Identify which cell holds the provided text, then report its (X, Y) central coordinate. 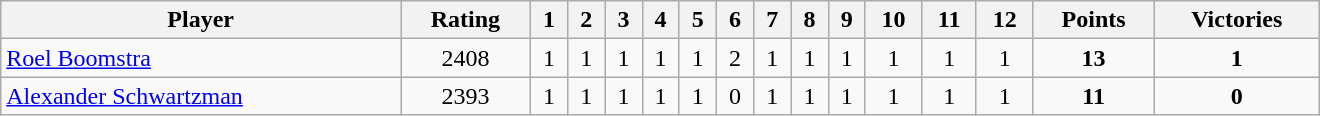
8 (810, 20)
12 (1004, 20)
2408 (466, 58)
2393 (466, 96)
Rating (466, 20)
9 (846, 20)
Victories (1236, 20)
3 (624, 20)
7 (772, 20)
Alexander Schwartzman (201, 96)
4 (660, 20)
Roel Boomstra (201, 58)
6 (734, 20)
5 (698, 20)
Player (201, 20)
Points (1094, 20)
13 (1094, 58)
10 (894, 20)
